Search for the cell housing the specified text and yield its (x, y) center coordinate. 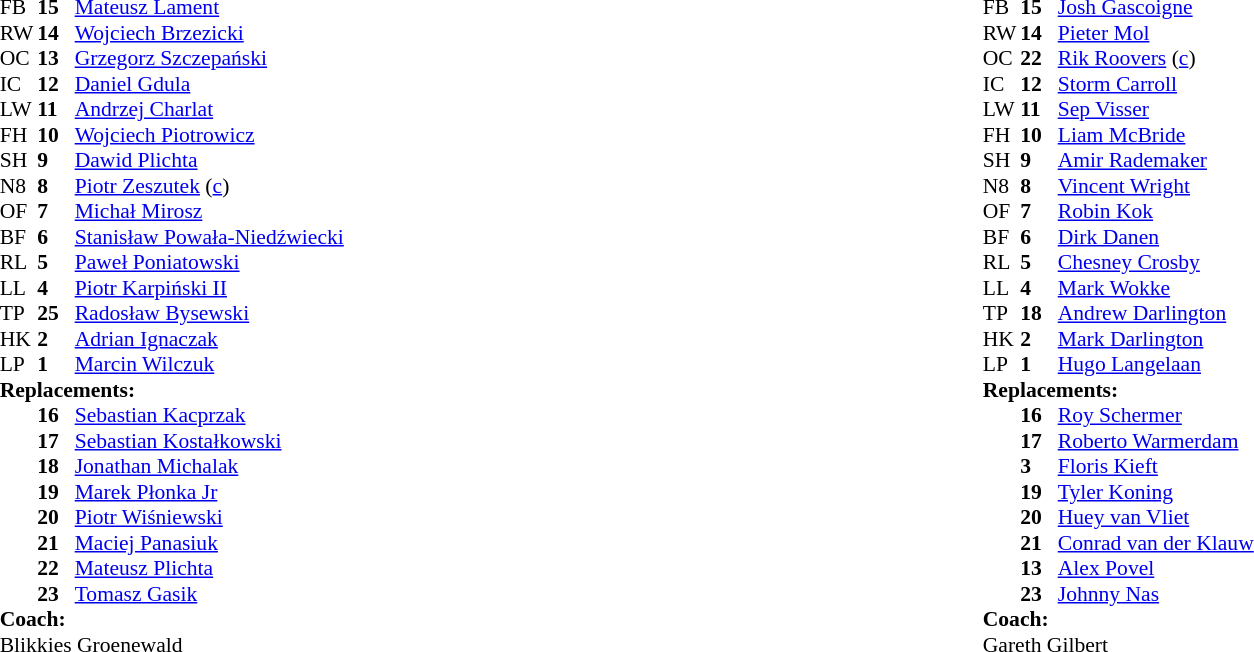
Robin Kok (1156, 211)
Roberto Warmerdam (1156, 441)
Amir Rademaker (1156, 161)
Radosław Bysewski (210, 313)
Mark Wokke (1156, 288)
Piotr Karpiński II (210, 288)
3 (1039, 467)
Andrew Darlington (1156, 313)
Floris Kieft (1156, 467)
Tomasz Gasik (210, 594)
Dawid Plichta (210, 161)
Jonathan Michalak (210, 467)
Mateusz Plichta (210, 569)
Liam McBride (1156, 135)
Alex Povel (1156, 569)
Grzegorz Szczepański (210, 59)
Marek Płonka Jr (210, 492)
Andrzej Charlat (210, 109)
Marcin Wilczuk (210, 365)
Paweł Poniatowski (210, 263)
Rik Roovers (c) (1156, 59)
Chesney Crosby (1156, 263)
Sebastian Kacprzak (210, 415)
Michał Mirosz (210, 211)
Maciej Panasiuk (210, 543)
Mark Darlington (1156, 339)
Piotr Zeszutek (c) (210, 186)
Piotr Wiśniewski (210, 517)
Storm Carroll (1156, 84)
Pieter Mol (1156, 33)
25 (56, 313)
Hugo Langelaan (1156, 365)
Stanisław Powała-Niedźwiecki (210, 237)
Huey van Vliet (1156, 517)
Wojciech Piotrowicz (210, 135)
Conrad van der Klauw (1156, 543)
Dirk Danen (1156, 237)
Sebastian Kostałkowski (210, 441)
Adrian Ignaczak (210, 339)
Roy Schermer (1156, 415)
Tyler Koning (1156, 492)
Wojciech Brzezicki (210, 33)
Vincent Wright (1156, 186)
Johnny Nas (1156, 594)
Sep Visser (1156, 109)
Daniel Gdula (210, 84)
